Capture the cell that displays the provided text and extract its [x, y] central coordinate. 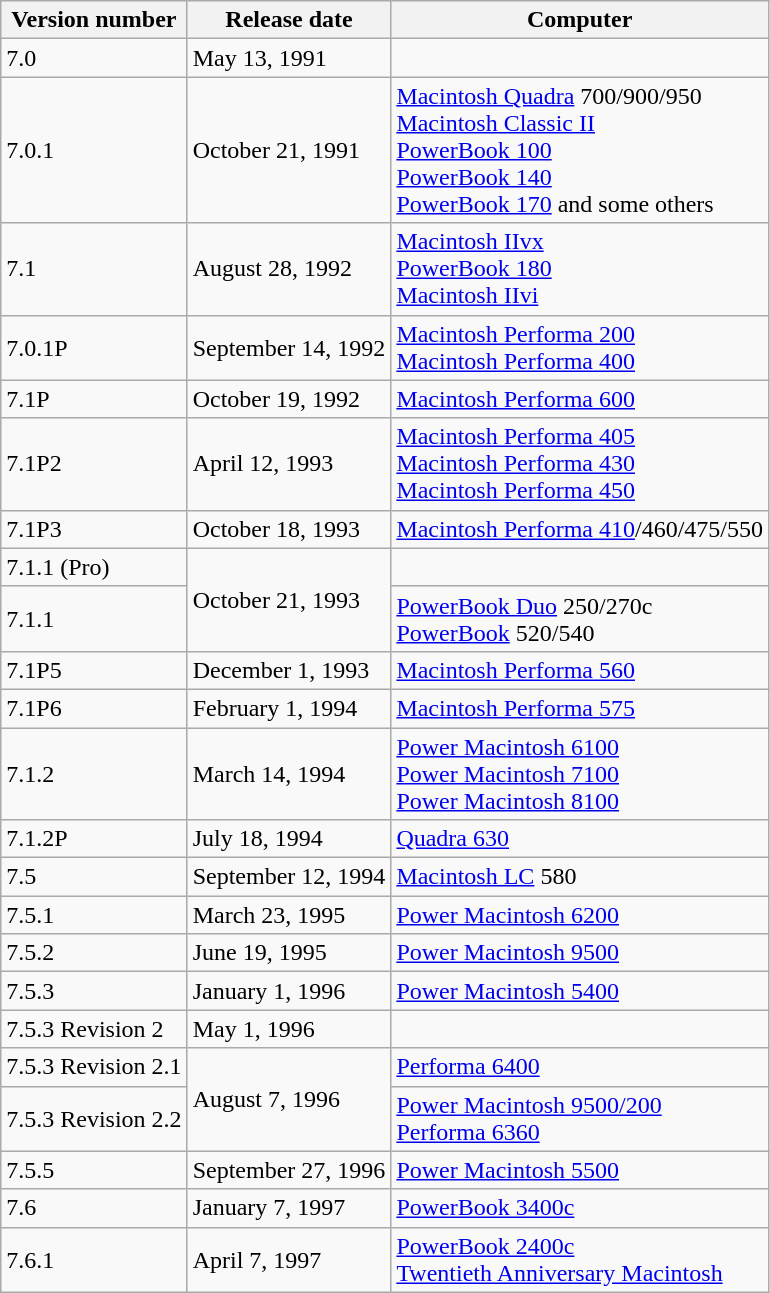
Computer [580, 20]
7.0 [94, 58]
7.1P5 [94, 670]
Macintosh Performa 600 [580, 399]
7.5 [94, 877]
7.5.3 [94, 991]
April 12, 1993 [289, 464]
September 14, 1992 [289, 348]
7.1P2 [94, 464]
7.0.1 [94, 150]
Power Macintosh 9500 [580, 953]
Macintosh Performa 575 [580, 708]
September 27, 1996 [289, 1170]
PowerBook 2400cTwentieth Anniversary Macintosh [580, 1260]
Macintosh Performa 405Macintosh Performa 430Macintosh Performa 450 [580, 464]
7.5.3 Revision 2.2 [94, 1118]
January 7, 1997 [289, 1208]
Release date [289, 20]
October 18, 1993 [289, 529]
Quadra 630 [580, 839]
September 12, 1994 [289, 877]
Version number [94, 20]
7.1.1 (Pro) [94, 567]
Macintosh Quadra 700/900/950Macintosh Classic IIPowerBook 100PowerBook 140PowerBook 170 and some others [580, 150]
7.5.1 [94, 915]
7.1 [94, 269]
7.5.5 [94, 1170]
7.1.2P [94, 839]
October 21, 1991 [289, 150]
February 1, 1994 [289, 708]
Power Macintosh 5400 [580, 991]
PowerBook Duo 250/270cPowerBook 520/540 [580, 618]
7.1P3 [94, 529]
7.6 [94, 1208]
7.6.1 [94, 1260]
Macintosh Performa 560 [580, 670]
December 1, 1993 [289, 670]
7.1P [94, 399]
7.1.1 [94, 618]
Macintosh IIvxPowerBook 180Macintosh IIvi [580, 269]
Macintosh Performa 410/460/475/550 [580, 529]
Power Macintosh 6100Power Macintosh 7100Power Macintosh 8100 [580, 774]
Performa 6400 [580, 1067]
Power Macintosh 9500/200Performa 6360 [580, 1118]
May 13, 1991 [289, 58]
PowerBook 3400c [580, 1208]
January 1, 1996 [289, 991]
7.5.2 [94, 953]
May 1, 1996 [289, 1029]
April 7, 1997 [289, 1260]
March 23, 1995 [289, 915]
7.1.2 [94, 774]
Macintosh Performa 200Macintosh Performa 400 [580, 348]
October 19, 1992 [289, 399]
June 19, 1995 [289, 953]
October 21, 1993 [289, 600]
7.5.3 Revision 2.1 [94, 1067]
7.1P6 [94, 708]
August 7, 1996 [289, 1100]
Macintosh LC 580 [580, 877]
Power Macintosh 5500 [580, 1170]
March 14, 1994 [289, 774]
Power Macintosh 6200 [580, 915]
August 28, 1992 [289, 269]
7.0.1P [94, 348]
July 18, 1994 [289, 839]
7.5.3 Revision 2 [94, 1029]
